Detect which cell encompasses the target text, then output its [x, y] center coordinate. 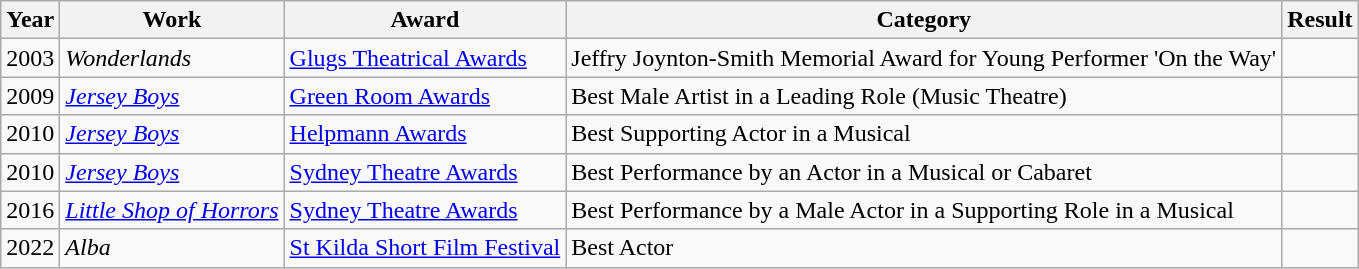
2003 [30, 58]
2022 [30, 248]
Result [1320, 20]
Alba [172, 248]
Best Supporting Actor in a Musical [924, 134]
Best Actor [924, 248]
Wonderlands [172, 58]
Little Shop of Horrors [172, 210]
2009 [30, 96]
Best Performance by a Male Actor in a Supporting Role in a Musical [924, 210]
Work [172, 20]
Award [425, 20]
Green Room Awards [425, 96]
Best Male Artist in a Leading Role (Music Theatre) [924, 96]
Year [30, 20]
2016 [30, 210]
Helpmann Awards [425, 134]
Best Performance by an Actor in a Musical or Cabaret [924, 172]
Category [924, 20]
Jeffry Joynton-Smith Memorial Award for Young Performer 'On the Way' [924, 58]
St Kilda Short Film Festival [425, 248]
Glugs Theatrical Awards [425, 58]
